Determine the [X, Y] coordinate at the center of the cell enclosing the given text.  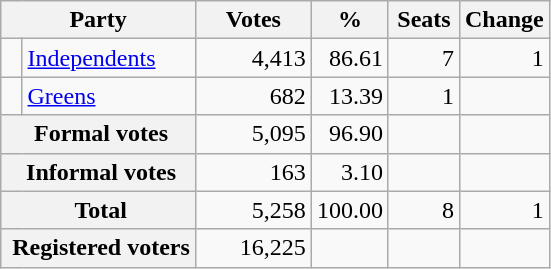
Informal votes [98, 172]
Seats [424, 20]
Registered voters [98, 248]
% [350, 20]
Party [98, 20]
3.10 [350, 172]
8 [424, 210]
Votes [253, 20]
Formal votes [98, 134]
13.39 [350, 96]
86.61 [350, 58]
7 [424, 58]
100.00 [350, 210]
Change [504, 20]
Independents [108, 58]
5,095 [253, 134]
4,413 [253, 58]
Greens [108, 96]
Total [98, 210]
682 [253, 96]
96.90 [350, 134]
5,258 [253, 210]
16,225 [253, 248]
163 [253, 172]
